Search for the cell housing the specified text and yield its (X, Y) center coordinate. 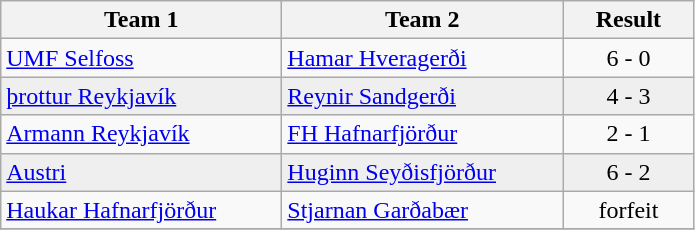
6 - 0 (628, 58)
Huginn Seyðisfjörður (422, 172)
Stjarnan Garðabær (422, 210)
Reynir Sandgerði (422, 96)
2 - 1 (628, 134)
Result (628, 20)
Hamar Hveragerði (422, 58)
UMF Selfoss (142, 58)
þrottur Reykjavík (142, 96)
FH Hafnarfjörður (422, 134)
6 - 2 (628, 172)
forfeit (628, 210)
Austri (142, 172)
Team 1 (142, 20)
Team 2 (422, 20)
4 - 3 (628, 96)
Haukar Hafnarfjörður (142, 210)
Armann Reykjavík (142, 134)
